Return the (X, Y) coordinate for the center point of the cell that contains the specified text.  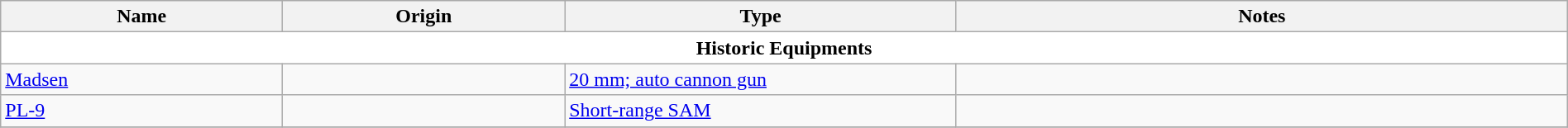
20 mm; auto cannon gun (761, 79)
Origin (423, 17)
Madsen (142, 79)
Short-range SAM (761, 111)
Notes (1262, 17)
PL-9 (142, 111)
Historic Equipments (784, 48)
Type (761, 17)
Name (142, 17)
